Determine the (X, Y) coordinate at the center of the cell enclosing the given text.  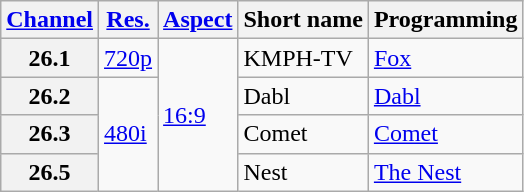
16:9 (198, 115)
The Nest (446, 172)
Short name (303, 20)
26.2 (50, 96)
480i (128, 134)
Nest (303, 172)
KMPH-TV (303, 58)
Res. (128, 20)
Programming (446, 20)
720p (128, 58)
Channel (50, 20)
26.1 (50, 58)
26.5 (50, 172)
Fox (446, 58)
26.3 (50, 134)
Aspect (198, 20)
